For the text-containing cell, return its midpoint in [X, Y] coordinate format. 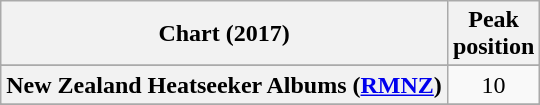
10 [493, 85]
Chart (2017) [224, 34]
New Zealand Heatseeker Albums (RMNZ) [224, 85]
Peakposition [493, 34]
